Locate the cell with the specified text and output its [x, y] center coordinate. 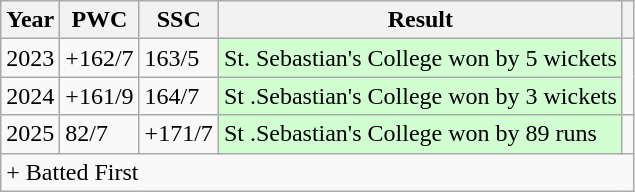
+ Batted First [318, 172]
2024 [30, 96]
PWC [100, 20]
82/7 [100, 134]
163/5 [178, 58]
164/7 [178, 96]
2023 [30, 58]
+161/9 [100, 96]
Year [30, 20]
St .Sebastian's College won by 89 runs [420, 134]
SSC [178, 20]
St .Sebastian's College won by 3 wickets [420, 96]
2025 [30, 134]
+162/7 [100, 58]
St. Sebastian's College won by 5 wickets [420, 58]
+171/7 [178, 134]
Result [420, 20]
